Search for the cell housing the specified text and yield its (X, Y) center coordinate. 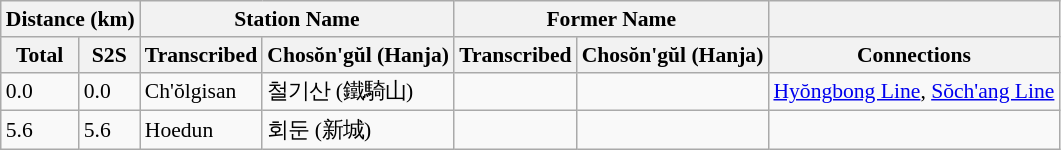
Connections (914, 55)
Ch'ŏlgisan (201, 92)
Total (40, 55)
Former Name (611, 19)
회둔 (新城) (358, 130)
Station Name (297, 19)
Hyŏngbong Line, Sŏch'ang Line (914, 92)
Distance (km) (70, 19)
S2S (110, 55)
철기산 (鐵騎山) (358, 92)
Hoedun (201, 130)
